Return the (X, Y) coordinate for the center point of the cell that contains the specified text.  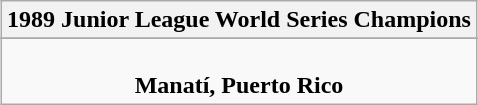
1989 Junior League World Series Champions (240, 20)
Manatí, Puerto Rico (240, 72)
